Provide the [X, Y] coordinate of the cell's center where the given text is located.  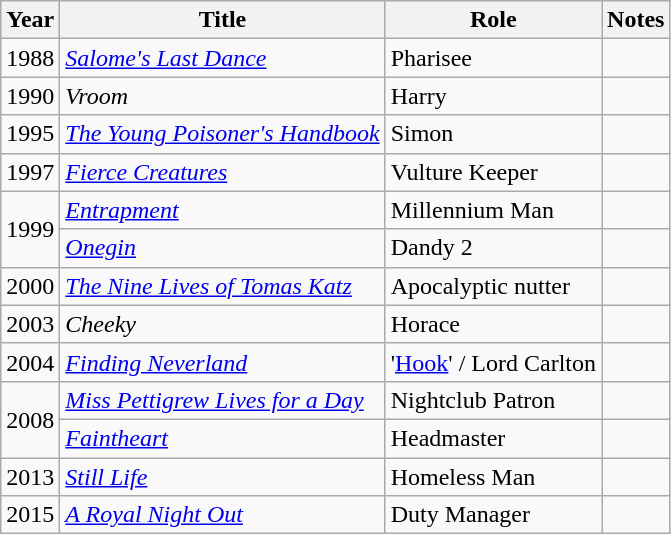
1999 [30, 229]
Vroom [222, 96]
A Royal Night Out [222, 515]
1995 [30, 134]
Horace [493, 324]
Nightclub Patron [493, 400]
Harry [493, 96]
1988 [30, 58]
2015 [30, 515]
Onegin [222, 248]
Entrapment [222, 210]
Millennium Man [493, 210]
1990 [30, 96]
Homeless Man [493, 477]
'Hook' / Lord Carlton [493, 362]
Dandy 2 [493, 248]
Apocalyptic nutter [493, 286]
Role [493, 20]
Title [222, 20]
2008 [30, 419]
Fierce Creatures [222, 172]
Simon [493, 134]
Vulture Keeper [493, 172]
Headmaster [493, 438]
Still Life [222, 477]
Pharisee [493, 58]
Finding Neverland [222, 362]
The Young Poisoner's Handbook [222, 134]
Cheeky [222, 324]
Salome's Last Dance [222, 58]
The Nine Lives of Tomas Katz [222, 286]
Miss Pettigrew Lives for a Day [222, 400]
1997 [30, 172]
2003 [30, 324]
Faintheart [222, 438]
2013 [30, 477]
Notes [636, 20]
Year [30, 20]
2004 [30, 362]
Duty Manager [493, 515]
2000 [30, 286]
